Scan for the cell matching the given text and deliver its [x, y] coordinate at center. 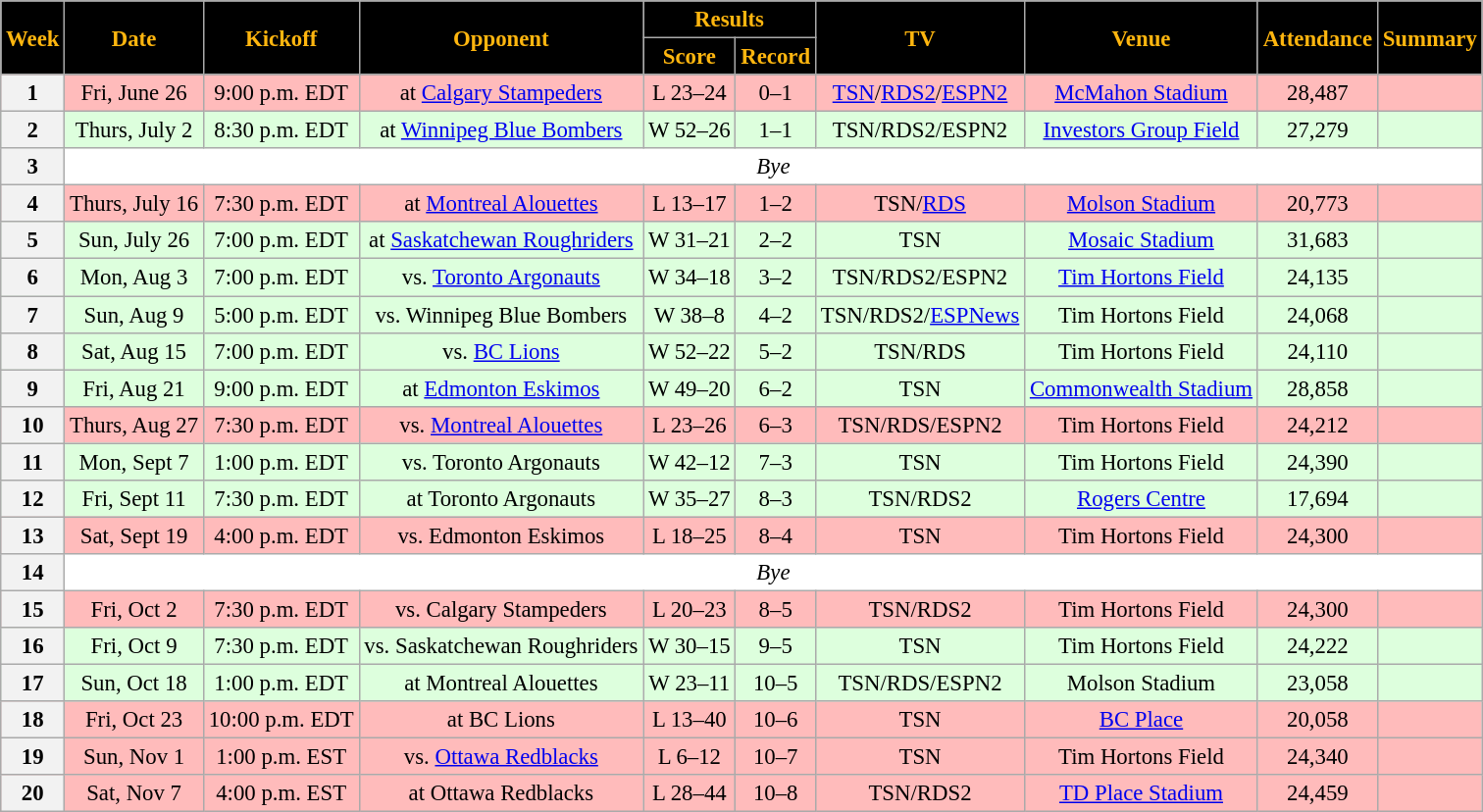
L 20–23 [690, 609]
10–6 [775, 720]
24,390 [1317, 462]
9–5 [775, 646]
3–2 [775, 278]
10–5 [775, 684]
Sun, Oct 18 [134, 684]
10 [33, 425]
4:00 p.m. EDT [281, 535]
McMahon Stadium [1142, 93]
20,773 [1317, 204]
vs. Calgary Stampeders [501, 609]
at Ottawa Redblacks [501, 793]
5:00 p.m. EDT [281, 315]
6 [33, 278]
Fri, Sept 11 [134, 499]
Fri, Oct 23 [134, 720]
Mon, Sept 7 [134, 462]
Sat, Nov 7 [134, 793]
5–2 [775, 351]
W 34–18 [690, 278]
1–1 [775, 130]
W 38–8 [690, 315]
6–2 [775, 388]
L 13–17 [690, 204]
Kickoff [281, 37]
8 [33, 351]
Mon, Aug 3 [134, 278]
vs. Winnipeg Blue Bombers [501, 315]
4–2 [775, 315]
17 [33, 684]
vs. Montreal Alouettes [501, 425]
23,058 [1317, 684]
24,459 [1317, 793]
Thurs, July 2 [134, 130]
Fri, Oct 9 [134, 646]
4 [33, 204]
17,694 [1317, 499]
16 [33, 646]
31,683 [1317, 240]
2 [33, 130]
Venue [1142, 37]
Investors Group Field [1142, 130]
27,279 [1317, 130]
Commonwealth Stadium [1142, 388]
24,222 [1317, 646]
Record [775, 57]
28,858 [1317, 388]
11 [33, 462]
9 [33, 388]
7 [33, 315]
24,212 [1317, 425]
28,487 [1317, 93]
L 18–25 [690, 535]
24,110 [1317, 351]
1 [33, 93]
Opponent [501, 37]
Fri, Aug 21 [134, 388]
TV [920, 37]
W 31–21 [690, 240]
4:00 p.m. EST [281, 793]
14 [33, 573]
2–2 [775, 240]
W 23–11 [690, 684]
Attendance [1317, 37]
at Winnipeg Blue Bombers [501, 130]
3 [33, 167]
Rogers Centre [1142, 499]
Sat, Aug 15 [134, 351]
Summary [1430, 37]
1–2 [775, 204]
Sun, Aug 9 [134, 315]
24,135 [1317, 278]
L 23–26 [690, 425]
at BC Lions [501, 720]
at Toronto Argonauts [501, 499]
20 [33, 793]
Sun, Nov 1 [134, 757]
Thurs, Aug 27 [134, 425]
13 [33, 535]
Sun, July 26 [134, 240]
L 6–12 [690, 757]
W 30–15 [690, 646]
L 13–40 [690, 720]
Score [690, 57]
8–3 [775, 499]
L 28–44 [690, 793]
vs. BC Lions [501, 351]
Results [730, 20]
0–1 [775, 93]
W 35–27 [690, 499]
20,058 [1317, 720]
Sat, Sept 19 [134, 535]
15 [33, 609]
Thurs, July 16 [134, 204]
W 49–20 [690, 388]
vs. Saskatchewan Roughriders [501, 646]
BC Place [1142, 720]
at Saskatchewan Roughriders [501, 240]
vs. Ottawa Redblacks [501, 757]
Fri, Oct 2 [134, 609]
at Edmonton Eskimos [501, 388]
12 [33, 499]
8–4 [775, 535]
W 52–22 [690, 351]
L 23–24 [690, 93]
24,068 [1317, 315]
TSN/RDS2/ESPNews [920, 315]
Mosaic Stadium [1142, 240]
vs. Edmonton Eskimos [501, 535]
10–7 [775, 757]
19 [33, 757]
at Calgary Stampeders [501, 93]
24,340 [1317, 757]
10–8 [775, 793]
10:00 p.m. EDT [281, 720]
7–3 [775, 462]
TD Place Stadium [1142, 793]
W 52–26 [690, 130]
Date [134, 37]
Week [33, 37]
8–5 [775, 609]
W 42–12 [690, 462]
6–3 [775, 425]
1:00 p.m. EST [281, 757]
5 [33, 240]
18 [33, 720]
8:30 p.m. EDT [281, 130]
Fri, June 26 [134, 93]
